Provide the (X, Y) coordinate of the cell's center where the given text is located.  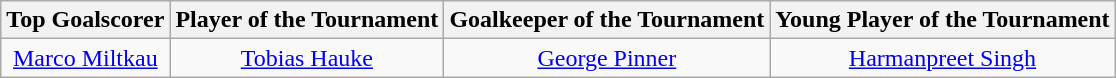
Player of the Tournament (307, 20)
George Pinner (607, 58)
Marco Miltkau (86, 58)
Goalkeeper of the Tournament (607, 20)
Tobias Hauke (307, 58)
Harmanpreet Singh (942, 58)
Top Goalscorer (86, 20)
Young Player of the Tournament (942, 20)
